For the text-containing cell, return its midpoint in [x, y] coordinate format. 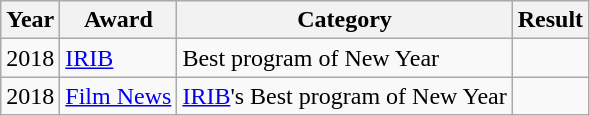
Film News [118, 96]
Year [30, 20]
Category [344, 20]
Result [550, 20]
IRIB [118, 58]
IRIB's Best program of New Year [344, 96]
Best program of New Year [344, 58]
Award [118, 20]
